Scan for the cell matching the given text and deliver its [X, Y] coordinate at center. 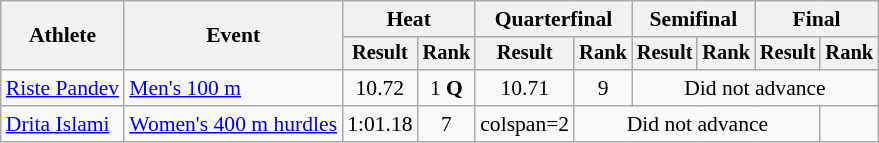
Athlete [62, 36]
7 [447, 124]
Drita Islami [62, 124]
Final [816, 19]
Event [233, 36]
Riste Pandev [62, 88]
9 [603, 88]
colspan=2 [524, 124]
1:01.18 [380, 124]
Heat [408, 19]
Men's 100 m [233, 88]
Semifinal [694, 19]
Quarterfinal [554, 19]
10.72 [380, 88]
1 Q [447, 88]
10.71 [524, 88]
Women's 400 m hurdles [233, 124]
